Locate the cell with the specified text and output its (x, y) center coordinate. 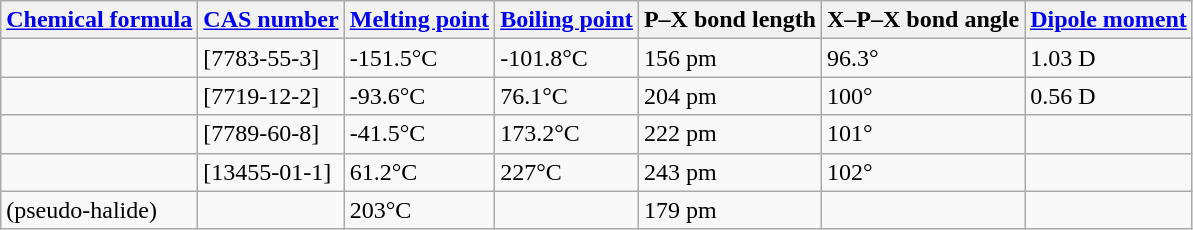
-41.5°C (419, 134)
0.56 D (1109, 96)
204 pm (730, 96)
222 pm (730, 134)
Boiling point (567, 20)
101° (924, 134)
[13455-01-1] (271, 172)
Dipole moment (1109, 20)
(pseudo-halide) (100, 210)
[7719-12-2] (271, 96)
243 pm (730, 172)
173.2°C (567, 134)
-151.5°C (419, 58)
[7789-60-8] (271, 134)
[7783-55-3] (271, 58)
-93.6°C (419, 96)
179 pm (730, 210)
61.2°C (419, 172)
100° (924, 96)
156 pm (730, 58)
P–X bond length (730, 20)
Melting point (419, 20)
X–P–X bond angle (924, 20)
227°C (567, 172)
-101.8°C (567, 58)
Chemical formula (100, 20)
76.1°C (567, 96)
CAS number (271, 20)
102° (924, 172)
203°C (419, 210)
1.03 D (1109, 58)
96.3° (924, 58)
